Pinpoint the cell where the given text exists, returning its (X, Y) midpoint coordinate. 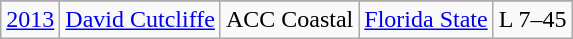
Florida State (426, 20)
ACC Coastal (289, 20)
2013 (30, 20)
L 7–45 (532, 20)
David Cutcliffe (140, 20)
